Find where the given text appears and provide that cell's center as [x, y] coordinate. 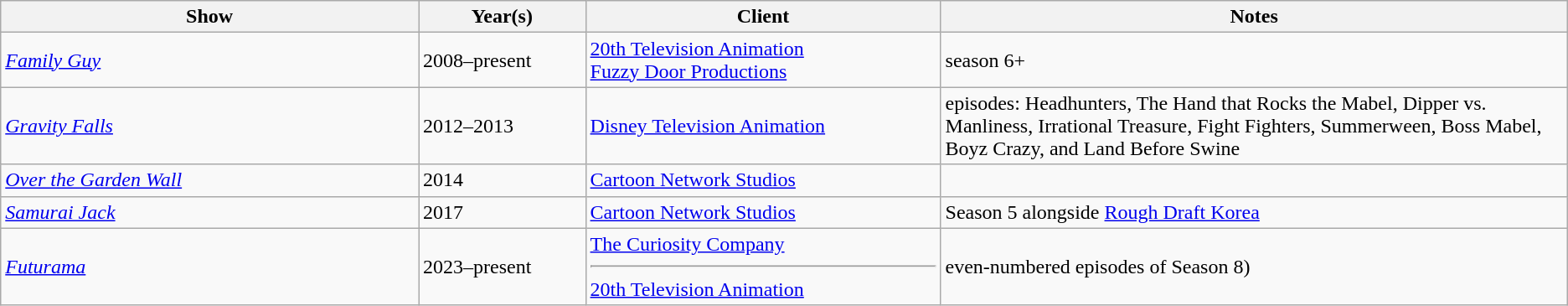
20th Television AnimationFuzzy Door Productions [763, 60]
2017 [503, 212]
Notes [1254, 17]
Futurama [209, 267]
Show [209, 17]
Disney Television Animation [763, 126]
2012–2013 [503, 126]
2023–present [503, 267]
Client [763, 17]
season 6+ [1254, 60]
Season 5 alongside Rough Draft Korea [1254, 212]
2014 [503, 180]
Year(s) [503, 17]
Gravity Falls [209, 126]
Over the Garden Wall [209, 180]
The Curiosity Company20th Television Animation [763, 267]
Samurai Jack [209, 212]
2008–present [503, 60]
Family Guy [209, 60]
even-numbered episodes of Season 8) [1254, 267]
